Scan for the cell matching the given text and deliver its [x, y] coordinate at center. 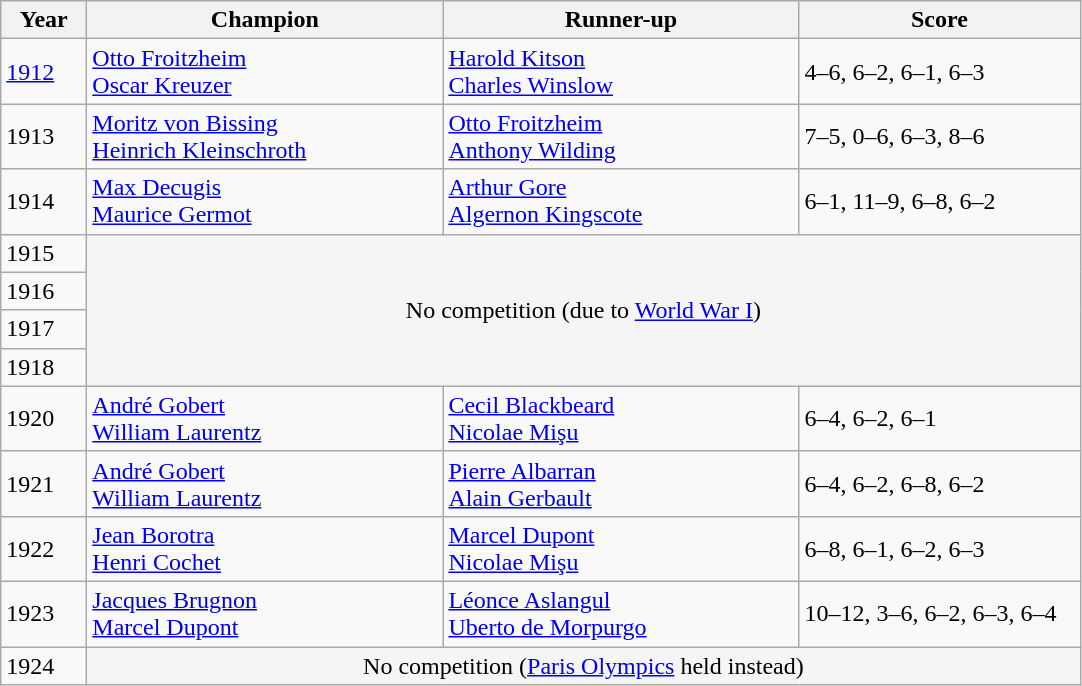
1924 [44, 665]
6–1, 11–9, 6–8, 6–2 [940, 202]
Harold Kitson Charles Winslow [621, 72]
1920 [44, 418]
1914 [44, 202]
Runner-up [621, 20]
1918 [44, 367]
Otto Froitzheim Anthony Wilding [621, 136]
Champion [265, 20]
No competition (due to World War I) [584, 310]
1917 [44, 329]
Arthur Gore Algernon Kingscote [621, 202]
1922 [44, 548]
7–5, 0–6, 6–3, 8–6 [940, 136]
Score [940, 20]
1923 [44, 614]
1921 [44, 484]
1915 [44, 253]
Marcel Dupont Nicolae Mişu [621, 548]
1916 [44, 291]
1913 [44, 136]
Year [44, 20]
6–4, 6–2, 6–8, 6–2 [940, 484]
Jean Borotra Henri Cochet [265, 548]
Pierre Albarran Alain Gerbault [621, 484]
Otto Froitzheim Oscar Kreuzer [265, 72]
6–4, 6–2, 6–1 [940, 418]
10–12, 3–6, 6–2, 6–3, 6–4 [940, 614]
6–8, 6–1, 6–2, 6–3 [940, 548]
4–6, 6–2, 6–1, 6–3 [940, 72]
No competition (Paris Olympics held instead) [584, 665]
Léonce Aslangul Uberto de Morpurgo [621, 614]
1912 [44, 72]
Cecil Blackbeard Nicolae Mişu [621, 418]
Jacques Brugnon Marcel Dupont [265, 614]
Max Decugis Maurice Germot [265, 202]
Moritz von Bissing Heinrich Kleinschroth [265, 136]
